Locate the cell with the specified text and output its [X, Y] center coordinate. 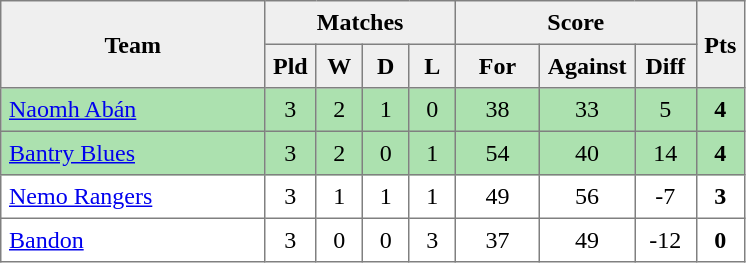
38 [497, 110]
D [385, 66]
Pld [290, 66]
-12 [666, 240]
Bandon [133, 240]
Naomh Abán [133, 110]
Score [576, 23]
Pts [720, 44]
Matches [360, 23]
37 [497, 240]
Against [586, 66]
56 [586, 197]
-7 [666, 197]
W [339, 66]
Diff [666, 66]
L [432, 66]
For [497, 66]
40 [586, 153]
14 [666, 153]
Team [133, 44]
Nemo Rangers [133, 197]
33 [586, 110]
Bantry Blues [133, 153]
54 [497, 153]
5 [666, 110]
